Return [x, y] of the center of cell containing provided text 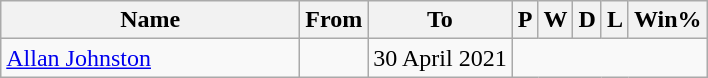
L [614, 20]
To [440, 20]
Win% [668, 20]
D [587, 20]
P [525, 20]
Allan Johnston [150, 58]
30 April 2021 [440, 58]
Name [150, 20]
W [556, 20]
From [334, 20]
